Locate the cell with the specified text and output its (X, Y) center coordinate. 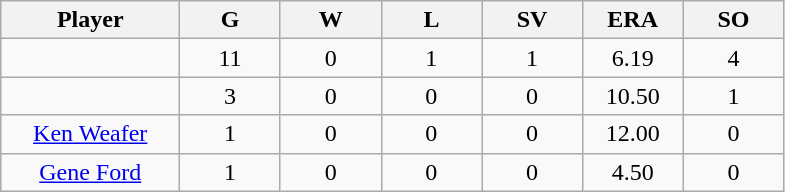
11 (230, 58)
W (330, 20)
G (230, 20)
SV (532, 20)
ERA (632, 20)
Ken Weafer (90, 134)
L (432, 20)
Gene Ford (90, 172)
4.50 (632, 172)
10.50 (632, 96)
Player (90, 20)
6.19 (632, 58)
12.00 (632, 134)
4 (734, 58)
SO (734, 20)
3 (230, 96)
